Output the [x, y] coordinate of the center of the cell containing the given text.  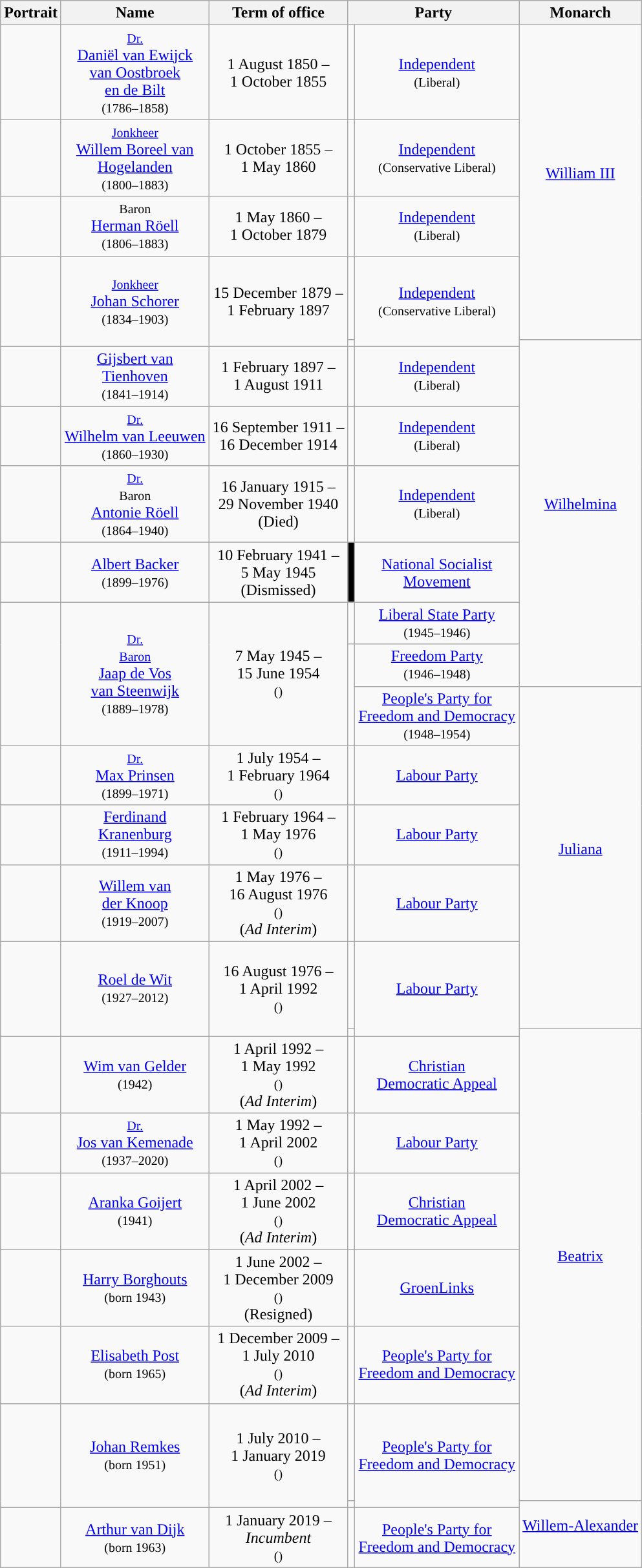
National Socialist Movement [437, 572]
1 April 1992 – 1 May 1992 () (Ad Interim) [278, 1075]
Elisabeth Post (born 1965) [134, 1364]
16 September 1911 – 16 December 1914 [278, 436]
Johan Remkes (born 1951) [134, 1456]
Dr. Daniël van Ewijck van Oostbroek en de Bilt (1786–1858) [134, 72]
Beatrix [581, 1265]
Gijsbert van Tienhoven (1841–1914) [134, 377]
1 April 2002 – 1 June 2002 () (Ad Interim) [278, 1211]
Roel de Wit (1927–2012) [134, 988]
Dr. Baron Antonie Röell (1864–1940) [134, 504]
1 July 1954 – 1 February 1964 () [278, 775]
15 December 1879 – 1 February 1897 [278, 301]
Portrait [31, 13]
Jonkheer Willem Boreel van Hogelanden (1800–1883) [134, 158]
Arthur van Dijk (born 1963) [134, 1538]
1 July 2010 – 1 January 2019 () [278, 1456]
1 February 1897 – 1 August 1911 [278, 377]
Dr. Baron Jaap de Vos van Steenwijk (1889–1978) [134, 674]
Party [433, 13]
Ferdinand Kranenburg (1911–1994) [134, 835]
People's Party for Freedom and Democracy (1948–1954) [437, 716]
Dr. Jos van Kemenade (1937–2020) [134, 1143]
10 February 1941 – 5 May 1945 (Dismissed) [278, 572]
Albert Backer (1899–1976) [134, 572]
Term of office [278, 13]
1 August 1850 – 1 October 1855 [278, 72]
16 August 1976 – 1 April 1992 () [278, 988]
Wilhelmina [581, 513]
Willem van der Knoop (1919–2007) [134, 903]
1 February 1964 – 1 May 1976 () [278, 835]
1 June 2002 – 1 December 2009 () (Resigned) [278, 1288]
Liberal State Party (1945–1946) [437, 623]
Aranka Goijert (1941) [134, 1211]
1 May 1992 – 1 April 2002 () [278, 1143]
16 January 1915 – 29 November 1940 (Died) [278, 504]
Willem-Alexander [581, 1534]
7 May 1945 – 15 June 1954 () [278, 674]
1 May 1976 – 16 August 1976 () (Ad Interim) [278, 903]
Name [134, 13]
Harry Borghouts (born 1943) [134, 1288]
1 May 1860 – 1 October 1879 [278, 226]
Freedom Party (1946–1948) [437, 665]
1 January 2019 – Incumbent () [278, 1538]
Dr. Wilhelm van Leeuwen (1860–1930) [134, 436]
GroenLinks [437, 1288]
Wim van Gelder (1942) [134, 1075]
1 October 1855 – 1 May 1860 [278, 158]
Monarch [581, 13]
Jonkheer Johan Schorer (1834–1903) [134, 301]
Baron Herman Röell (1806–1883) [134, 226]
1 December 2009 – 1 July 2010 () (Ad Interim) [278, 1364]
Dr. Max Prinsen (1899–1971) [134, 775]
William III [581, 182]
Juliana [581, 858]
